Return the (x, y) coordinate for the center point of the cell that contains the specified text.  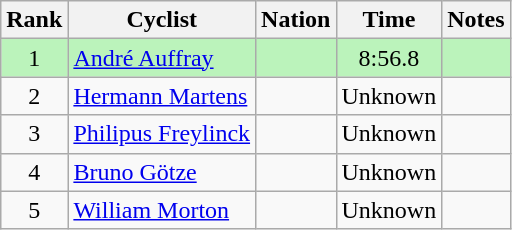
André Auffray (162, 58)
4 (34, 172)
Notes (476, 20)
1 (34, 58)
Cyclist (162, 20)
8:56.8 (389, 58)
Philipus Freylinck (162, 134)
Bruno Götze (162, 172)
Rank (34, 20)
William Morton (162, 210)
Nation (296, 20)
Hermann Martens (162, 96)
Time (389, 20)
3 (34, 134)
5 (34, 210)
2 (34, 96)
